Pinpoint the cell where the given text exists, returning its (x, y) midpoint coordinate. 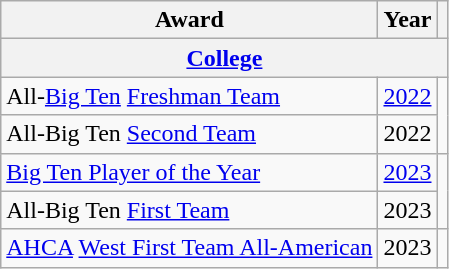
AHCA West First Team All-American (190, 248)
College (224, 58)
All-Big Ten First Team (190, 210)
Year (408, 20)
All-Big Ten Second Team (190, 134)
Big Ten Player of the Year (190, 172)
All-Big Ten Freshman Team (190, 96)
Award (190, 20)
